Locate the cell with the specified text and output its (x, y) center coordinate. 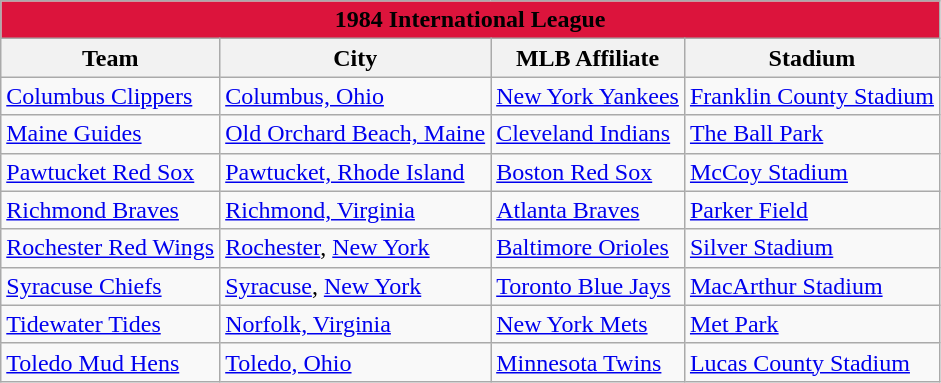
Franklin County Stadium (812, 96)
Tidewater Tides (110, 324)
Baltimore Orioles (588, 248)
Minnesota Twins (588, 362)
Pawtucket, Rhode Island (356, 172)
MLB Affiliate (588, 58)
Old Orchard Beach, Maine (356, 134)
Maine Guides (110, 134)
Norfolk, Virginia (356, 324)
Team (110, 58)
Rochester Red Wings (110, 248)
Rochester, New York (356, 248)
New York Mets (588, 324)
Pawtucket Red Sox (110, 172)
Atlanta Braves (588, 210)
Toronto Blue Jays (588, 286)
The Ball Park (812, 134)
Syracuse Chiefs (110, 286)
Syracuse, New York (356, 286)
Met Park (812, 324)
Silver Stadium (812, 248)
Parker Field (812, 210)
Toledo, Ohio (356, 362)
Stadium (812, 58)
Columbus Clippers (110, 96)
Columbus, Ohio (356, 96)
Lucas County Stadium (812, 362)
MacArthur Stadium (812, 286)
Cleveland Indians (588, 134)
McCoy Stadium (812, 172)
Boston Red Sox (588, 172)
New York Yankees (588, 96)
Richmond, Virginia (356, 210)
1984 International League (470, 20)
Richmond Braves (110, 210)
City (356, 58)
Toledo Mud Hens (110, 362)
